Scan for the cell matching the given text and deliver its [x, y] coordinate at center. 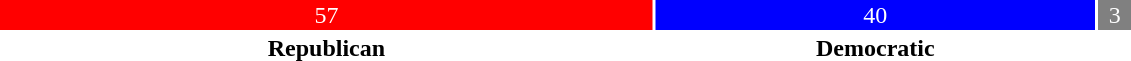
40 [876, 15]
57 [326, 15]
